Locate the cell with the specified text and output its (x, y) center coordinate. 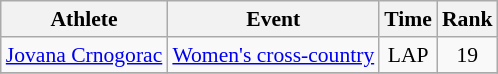
Time (408, 19)
Rank (468, 19)
Jovana Crnogorac (84, 55)
Athlete (84, 19)
LAP (408, 55)
19 (468, 55)
Women's cross-country (273, 55)
Event (273, 19)
